Scan for the cell matching the given text and deliver its (X, Y) coordinate at center. 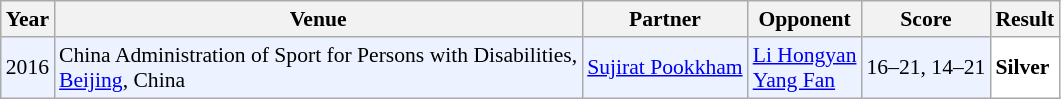
16–21, 14–21 (926, 68)
China Administration of Sport for Persons with Disabilities,Beijing, China (318, 68)
2016 (28, 68)
Year (28, 19)
Silver (1024, 68)
Score (926, 19)
Venue (318, 19)
Partner (664, 19)
Sujirat Pookkham (664, 68)
Result (1024, 19)
Opponent (805, 19)
Li Hongyan Yang Fan (805, 68)
